Output the [x, y] coordinate of the center of the cell containing the given text.  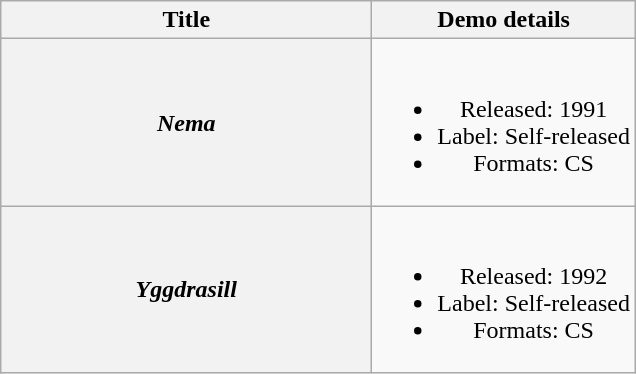
Nema [186, 122]
Yggdrasill [186, 290]
Released: 1991Label: Self-releasedFormats: CS [504, 122]
Title [186, 20]
Released: 1992Label: Self-releasedFormats: CS [504, 290]
Demo details [504, 20]
